Return the (x, y) coordinate for the center point of the cell that contains the specified text.  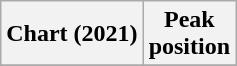
Peak position (189, 34)
Chart (2021) (72, 34)
